Output the (x, y) coordinate of the center of the cell containing the given text.  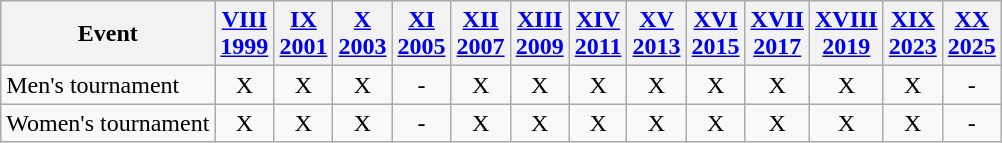
Women's tournament (108, 123)
XVII2017 (777, 34)
X2003 (362, 34)
XII2007 (480, 34)
XIV2011 (598, 34)
Men's tournament (108, 85)
XVI2015 (716, 34)
XX2025 (972, 34)
XVIII2019 (846, 34)
XIII2009 (540, 34)
VIII1999 (244, 34)
XV2013 (656, 34)
IX2001 (304, 34)
XIX2023 (912, 34)
XI2005 (422, 34)
Event (108, 34)
